From the cell containing the given text, extract its center point as (X, Y) coordinate. 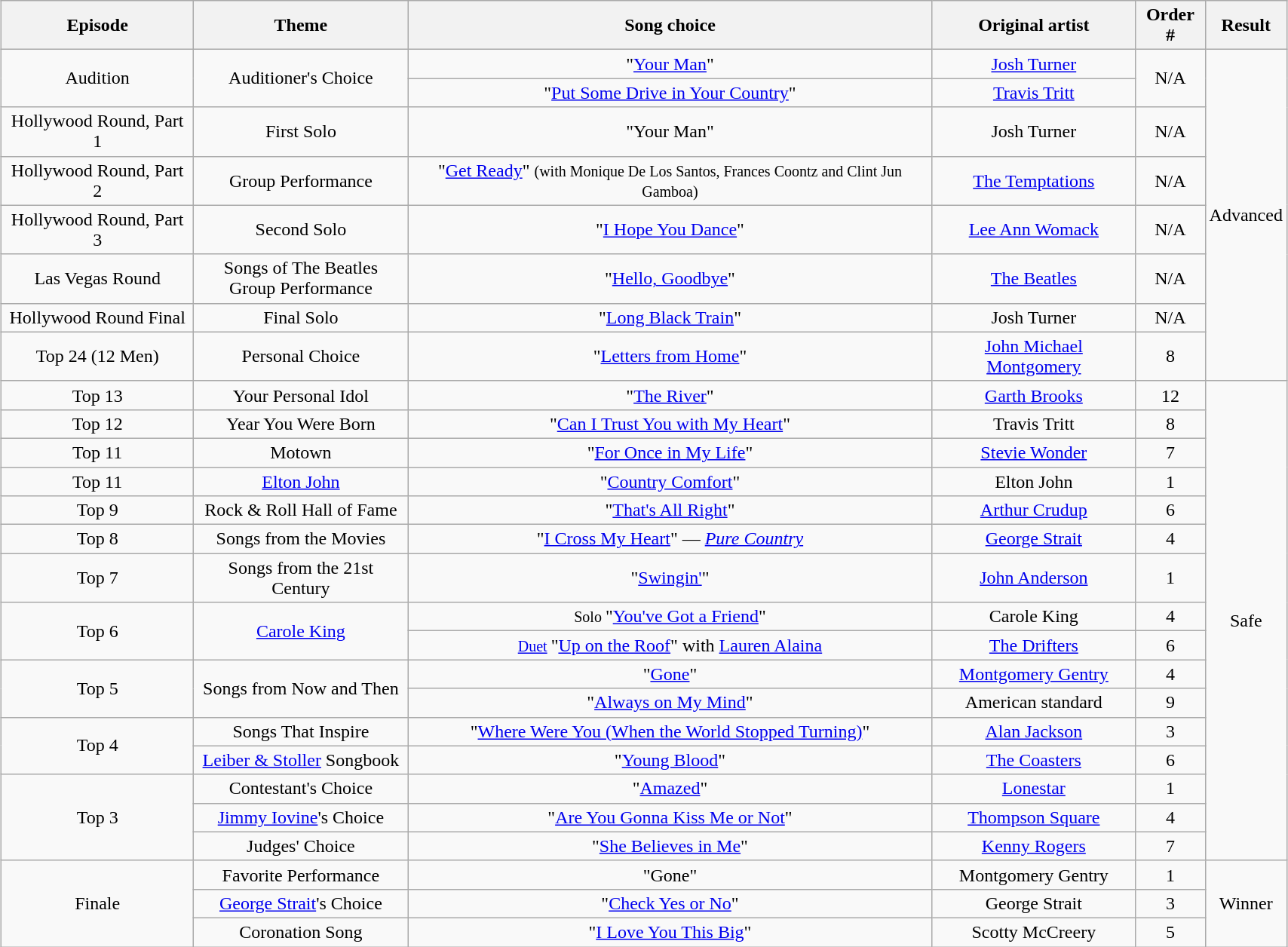
Audition (98, 78)
"Long Black Train" (670, 317)
Arthur Crudup (1034, 510)
Favorite Performance (301, 875)
Top 5 (98, 688)
"The River" (670, 395)
Alan Jackson (1034, 731)
Order # (1170, 26)
"For Once in My Life" (670, 452)
"Letters from Home" (670, 356)
Top 9 (98, 510)
"Get Ready" (with Monique De Los Santos, Frances Coontz and Clint Jun Gamboa) (670, 181)
Songs of The Beatles Group Performance (301, 279)
The Drifters (1034, 645)
"That's All Right" (670, 510)
Songs from the Movies (301, 539)
12 (1170, 395)
Stevie Wonder (1034, 452)
"She Believes in Me" (670, 846)
"Can I Trust You with My Heart" (670, 424)
John Michael Montgomery (1034, 356)
Theme (301, 26)
"Put Some Drive in Your Country" (670, 93)
Top 7 (98, 578)
Episode (98, 26)
"Where Were You (When the World Stopped Turning)" (670, 731)
Solo "You've Got a Friend" (670, 617)
"Check Yes or No" (670, 903)
Result (1246, 26)
Thompson Square (1034, 817)
"Always on My Mind" (670, 703)
9 (1170, 703)
Finale (98, 903)
Songs That Inspire (301, 731)
Garth Brooks (1034, 395)
Group Performance (301, 181)
Personal Choice (301, 356)
"I Hope You Dance" (670, 229)
"Country Comfort" (670, 482)
Top 8 (98, 539)
Year You Were Born (301, 424)
5 (1170, 932)
Hollywood Round Final (98, 317)
Rock & Roll Hall of Fame (301, 510)
Original artist (1034, 26)
"I Love You This Big" (670, 932)
Top 6 (98, 631)
Contestant's Choice (301, 789)
Motown (301, 452)
"Young Blood" (670, 760)
Final Solo (301, 317)
"Are You Gonna Kiss Me or Not" (670, 817)
Winner (1246, 903)
Auditioner's Choice (301, 78)
Songs from Now and Then (301, 688)
Safe (1246, 621)
George Strait's Choice (301, 903)
Duet "Up on the Roof" with Lauren Alaina (670, 645)
Top 24 (12 Men) (98, 356)
Coronation Song (301, 932)
Kenny Rogers (1034, 846)
Advanced (1246, 216)
Song choice (670, 26)
Top 12 (98, 424)
The Coasters (1034, 760)
Lee Ann Womack (1034, 229)
The Beatles (1034, 279)
Top 4 (98, 746)
"I Cross My Heart" — Pure Country (670, 539)
"Hello, Goodbye" (670, 279)
Judges' Choice (301, 846)
Top 13 (98, 395)
Jimmy Iovine's Choice (301, 817)
Scotty McCreery (1034, 932)
Lonestar (1034, 789)
Hollywood Round, Part 3 (98, 229)
Las Vegas Round (98, 279)
American standard (1034, 703)
"Amazed" (670, 789)
Top 3 (98, 817)
Hollywood Round, Part 2 (98, 181)
Your Personal Idol (301, 395)
Songs from the 21st Century (301, 578)
John Anderson (1034, 578)
"Swingin'" (670, 578)
Second Solo (301, 229)
Hollywood Round, Part 1 (98, 131)
First Solo (301, 131)
The Temptations (1034, 181)
Leiber & Stoller Songbook (301, 760)
